Return the (X, Y) coordinate for the center point of the cell that contains the specified text.  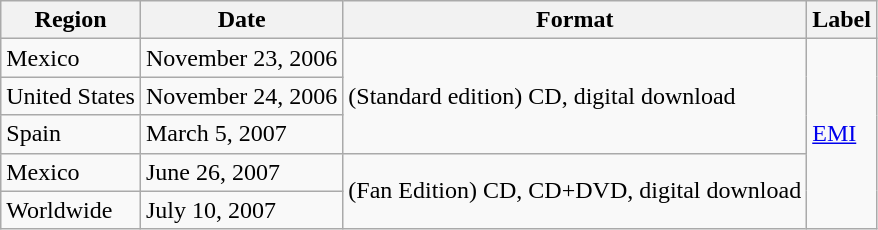
July 10, 2007 (241, 210)
United States (71, 96)
November 23, 2006 (241, 58)
Date (241, 20)
EMI (842, 134)
Region (71, 20)
Spain (71, 134)
March 5, 2007 (241, 134)
Label (842, 20)
November 24, 2006 (241, 96)
June 26, 2007 (241, 172)
(Fan Edition) CD, CD+DVD, digital download (575, 191)
(Standard edition) CD, digital download (575, 96)
Worldwide (71, 210)
Format (575, 20)
